Provide the [X, Y] coordinate of the cell's center where the given text is located.  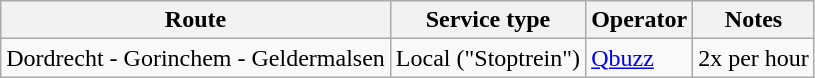
Notes [754, 20]
Qbuzz [640, 58]
Operator [640, 20]
Route [196, 20]
Dordrecht - Gorinchem - Geldermalsen [196, 58]
Local ("Stoptrein") [488, 58]
2x per hour [754, 58]
Service type [488, 20]
